Pinpoint the cell where the given text exists, returning its [X, Y] midpoint coordinate. 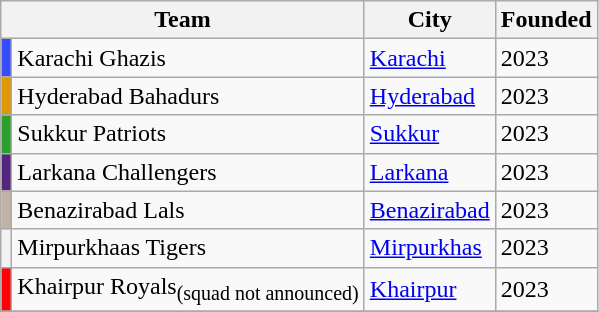
Larkana Challengers [188, 172]
Hyderabad Bahadurs [188, 96]
Khairpur [430, 289]
Sukkur Patriots [188, 134]
Hyderabad [430, 96]
Sukkur [430, 134]
Mirpurkhas [430, 248]
Mirpurkhaas Tigers [188, 248]
Benazirabad [430, 210]
Team [183, 20]
Founded [546, 20]
Larkana [430, 172]
Karachi [430, 58]
Karachi Ghazis [188, 58]
City [430, 20]
Khairpur Royals(squad not announced) [188, 289]
Benazirabad Lals [188, 210]
